Provide the [X, Y] coordinate of the cell's center where the given text is located.  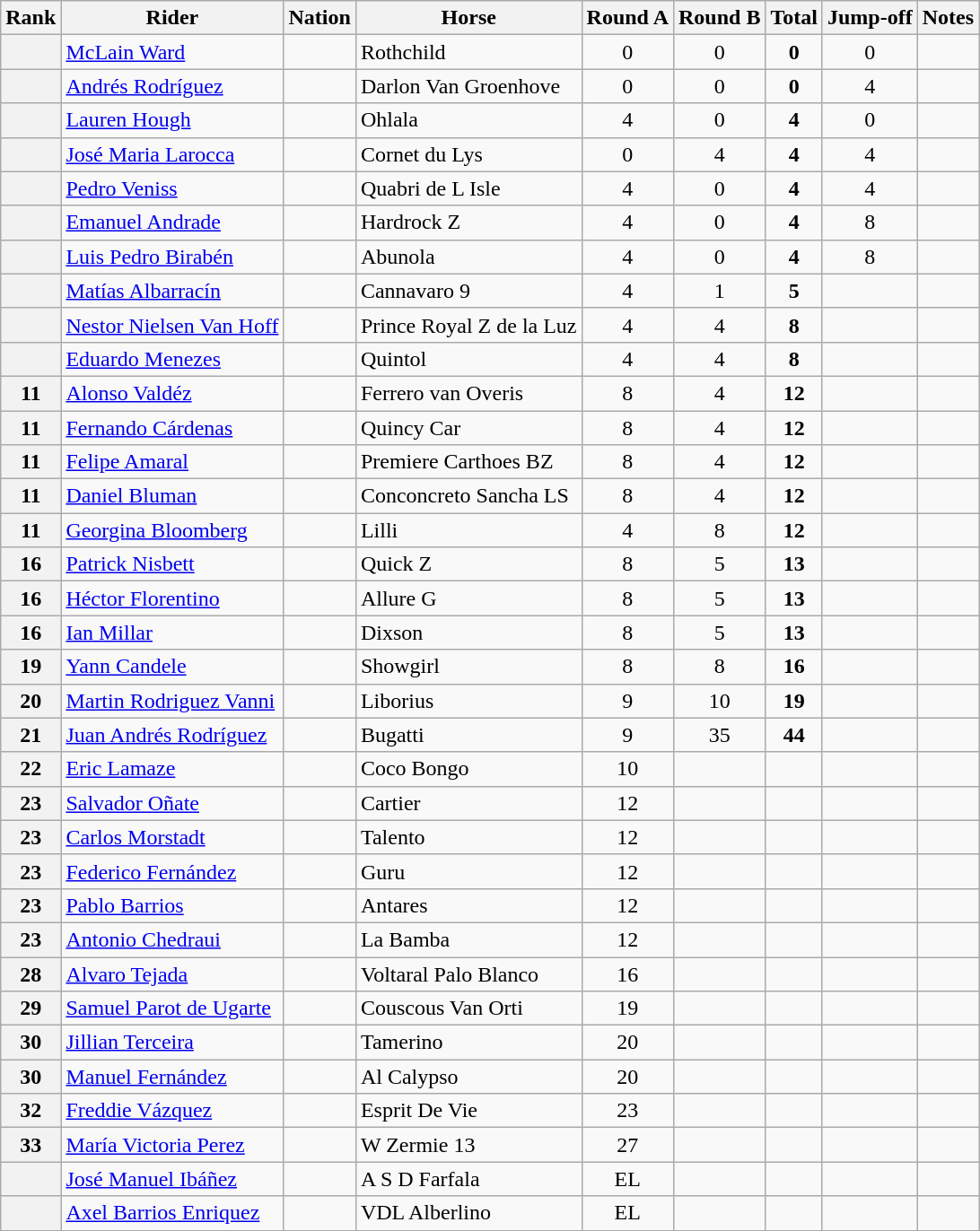
Juan Andrés Rodríguez [172, 735]
Nestor Nielsen Van Hoff [172, 325]
Jump-off [870, 18]
Round B [719, 18]
Hardrock Z [468, 223]
33 [31, 1145]
Lilli [468, 530]
22 [31, 769]
Alonso Valdéz [172, 393]
Prince Royal Z de la Luz [468, 325]
Lauren Hough [172, 120]
Conconcreto Sancha LS [468, 496]
Talento [468, 837]
Al Calypso [468, 1077]
Esprit De Vie [468, 1111]
Guru [468, 871]
Showgirl [468, 667]
Samuel Parot de Ugarte [172, 1008]
32 [31, 1111]
Jillian Terceira [172, 1043]
Total [794, 18]
Federico Fernández [172, 871]
Round A [627, 18]
Alvaro Tejada [172, 973]
Rider [172, 18]
Antonio Chedraui [172, 939]
W Zermie 13 [468, 1145]
29 [31, 1008]
Quabri de L Isle [468, 188]
Couscous Van Orti [468, 1008]
Dixson [468, 633]
Premiere Carthoes BZ [468, 462]
Quick Z [468, 564]
Rank [31, 18]
A S D Farfala [468, 1179]
Héctor Florentino [172, 598]
Matías Albarracín [172, 291]
Nation [319, 18]
44 [794, 735]
José Maria Larocca [172, 154]
Felipe Amaral [172, 462]
Liborius [468, 701]
VDL Alberlino [468, 1213]
Andrés Rodríguez [172, 86]
Rothchild [468, 52]
Quincy Car [468, 428]
Abunola [468, 257]
Daniel Bluman [172, 496]
Fernando Cárdenas [172, 428]
Antares [468, 905]
McLain Ward [172, 52]
Patrick Nisbett [172, 564]
Yann Candele [172, 667]
Quintol [468, 359]
Pedro Veniss [172, 188]
Horse [468, 18]
Emanuel Andrade [172, 223]
Eric Lamaze [172, 769]
Eduardo Menezes [172, 359]
La Bamba [468, 939]
Georgina Bloomberg [172, 530]
Axel Barrios Enriquez [172, 1213]
Voltaral Palo Blanco [468, 973]
Bugatti [468, 735]
María Victoria Perez [172, 1145]
1 [719, 291]
28 [31, 973]
35 [719, 735]
José Manuel Ibáñez [172, 1179]
Cannavaro 9 [468, 291]
Tamerino [468, 1043]
Darlon Van Groenhove [468, 86]
Ian Millar [172, 633]
Salvador Oñate [172, 803]
Carlos Morstadt [172, 837]
Freddie Vázquez [172, 1111]
Notes [948, 18]
Cornet du Lys [468, 154]
Ferrero van Overis [468, 393]
Martin Rodriguez Vanni [172, 701]
Allure G [468, 598]
Coco Bongo [468, 769]
27 [627, 1145]
Luis Pedro Birabén [172, 257]
Cartier [468, 803]
Ohlala [468, 120]
Manuel Fernández [172, 1077]
21 [31, 735]
Pablo Barrios [172, 905]
